Provide the (X, Y) coordinate of the cell's center where the given text is located.  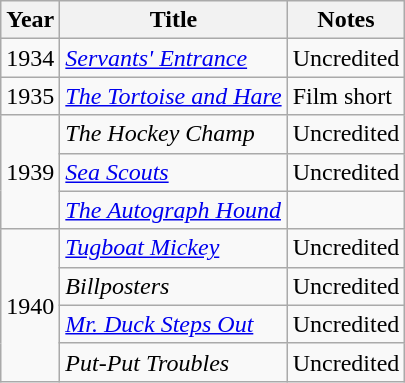
The Hockey Champ (174, 134)
Title (174, 20)
Year (30, 20)
Film short (346, 96)
Sea Scouts (174, 172)
1939 (30, 172)
1935 (30, 96)
Servants' Entrance (174, 58)
The Autograph Hound (174, 210)
1940 (30, 305)
The Tortoise and Hare (174, 96)
1934 (30, 58)
Put-Put Troubles (174, 362)
Notes (346, 20)
Mr. Duck Steps Out (174, 324)
Billposters (174, 286)
Tugboat Mickey (174, 248)
